Capture the cell that displays the provided text and extract its [X, Y] central coordinate. 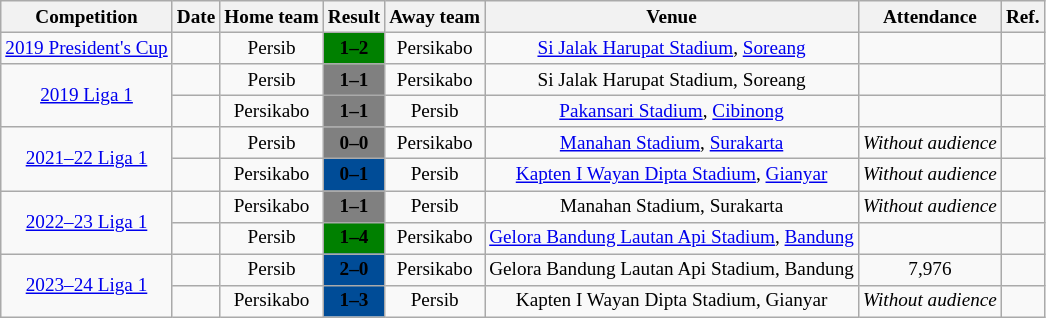
Pakansari Stadium, Cibinong [672, 111]
2021–22 Liga 1 [87, 158]
Competition [87, 17]
0–1 [354, 175]
2019 Liga 1 [87, 96]
Attendance [930, 17]
Venue [672, 17]
1–3 [354, 301]
2019 President's Cup [87, 48]
2022–23 Liga 1 [87, 222]
Home team [272, 17]
0–0 [354, 143]
7,976 [930, 270]
2023–24 Liga 1 [87, 286]
Result [354, 17]
Date [196, 17]
Ref. [1022, 17]
Away team [435, 17]
2–0 [354, 270]
1–4 [354, 238]
1–2 [354, 48]
